Output the [X, Y] coordinate of the center of the cell containing the given text.  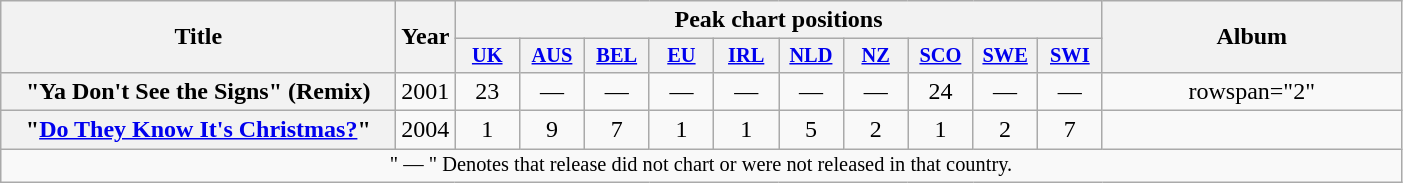
BEL [616, 56]
23 [488, 91]
Title [198, 37]
24 [940, 91]
NLD [812, 56]
2004 [426, 130]
NZ [876, 56]
rowspan="2" [1252, 91]
"Ya Don't See the Signs" (Remix) [198, 91]
IRL [746, 56]
" — " Denotes that release did not chart or were not released in that country. [702, 166]
Album [1252, 37]
Peak chart positions [778, 20]
UK [488, 56]
Year [426, 37]
5 [812, 130]
AUS [552, 56]
"Do They Know It's Christmas?" [198, 130]
2001 [426, 91]
SWI [1070, 56]
EU [682, 56]
9 [552, 130]
SWE [1006, 56]
SCO [940, 56]
